Provide the (x, y) coordinate of the cell's center where the given text is located.  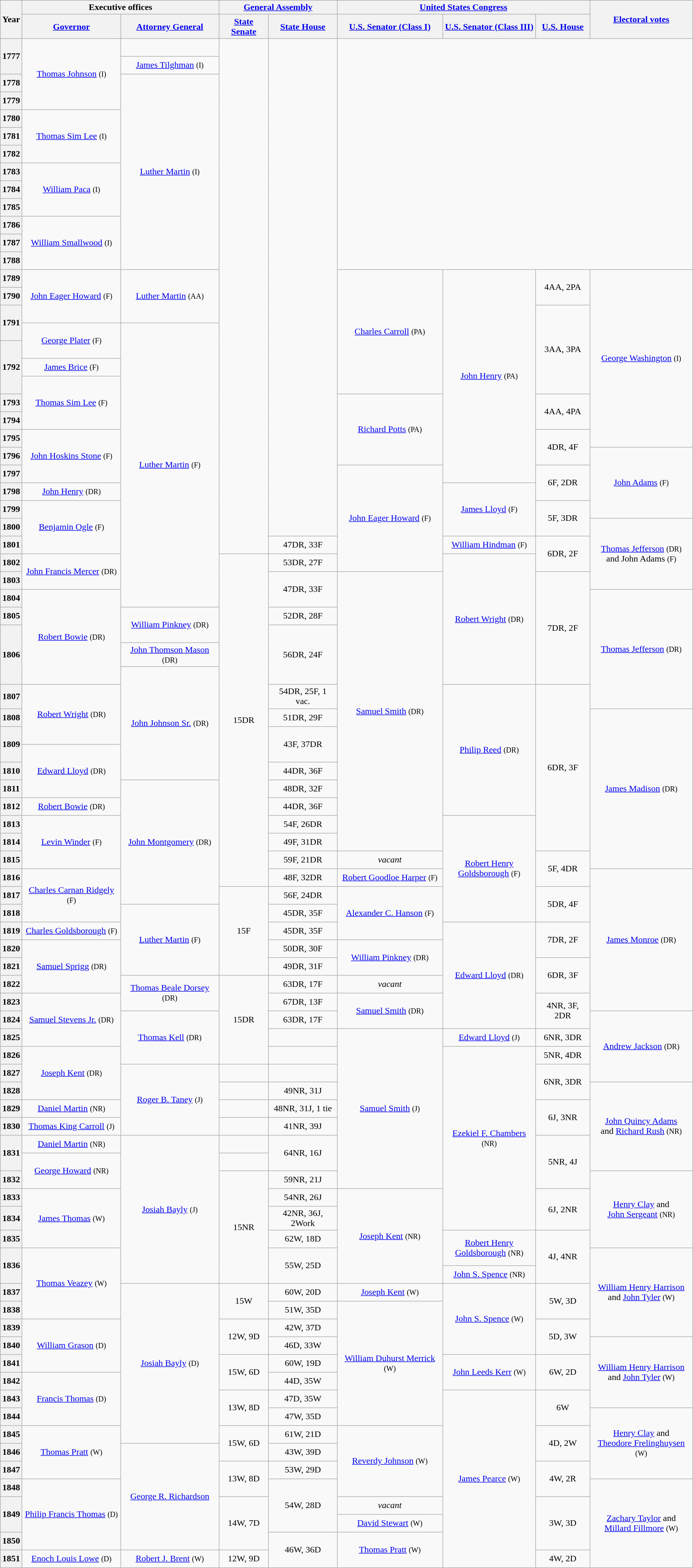
4AA, 4PA (563, 412)
George Plater (F) (71, 341)
3W, 3D (563, 1523)
60W, 20D (303, 1292)
43W, 39D (303, 1452)
49NR, 31J (303, 1090)
1795 (11, 438)
4W, 2D (563, 1559)
1809 (11, 744)
James Madison (DR) (641, 788)
5W, 3D (563, 1301)
53DR, 27F (303, 563)
1790 (11, 296)
59F, 21DR (303, 860)
67DR, 13F (303, 1002)
Francis Thomas (D) (71, 1399)
55W, 25D (303, 1266)
Henry Clay andTheodore Frelinghuysen (W) (641, 1443)
4D, 2W (563, 1443)
Electoral votes (641, 19)
41NR, 39J (303, 1126)
1846 (11, 1452)
62W, 18D (303, 1239)
1851 (11, 1559)
3AA, 3PA (563, 349)
1849 (11, 1514)
1845 (11, 1434)
61W, 21D (303, 1434)
1796 (11, 456)
James Brice (F) (71, 367)
Charles Goldsborough (F) (71, 931)
1798 (11, 492)
1797 (11, 474)
1804 (11, 598)
U.S. House (563, 27)
1819 (11, 931)
1808 (11, 717)
John S. Spence (W) (489, 1319)
Samuel Sprigg (DR) (71, 966)
James Tilghman (I) (170, 65)
1837 (11, 1292)
George Howard (NR) (71, 1170)
1812 (11, 806)
1799 (11, 509)
1830 (11, 1126)
51W, 35D (303, 1310)
State Senate (244, 27)
6J, 2NR (563, 1209)
1810 (11, 771)
5F, 3DR (563, 518)
1826 (11, 1055)
Thomas King Carroll (J) (71, 1126)
Attorney General (170, 27)
5F, 4DR (563, 868)
United States Congress (463, 7)
1792 (11, 367)
John Johnson Sr. (DR) (170, 723)
1777 (11, 56)
James Pearce (W) (489, 1479)
1778 (11, 83)
46W, 36D (303, 1550)
Richard Potts (PA) (390, 429)
Andrew Jackson (DR) (641, 1046)
1817 (11, 895)
56F, 24DR (303, 895)
5NR, 4J (563, 1162)
Thomas Johnson (I) (71, 74)
1815 (11, 860)
1794 (11, 421)
Thomas Sim Lee (I) (71, 136)
1818 (11, 913)
1791 (11, 323)
Thomas Beale Dorsey (DR) (170, 993)
51DR, 29F (303, 717)
1820 (11, 948)
15NR (244, 1227)
54DR, 25F, 1 vac. (303, 697)
Year (11, 19)
1816 (11, 877)
1834 (11, 1218)
1788 (11, 261)
48DR, 32F (303, 788)
General Assembly (278, 7)
5DR, 4F (563, 904)
1848 (11, 1488)
John Adams (F) (641, 483)
15W (244, 1301)
Robert HenryGoldsborough (NR) (489, 1248)
54NR, 26J (303, 1197)
1840 (11, 1346)
44D, 35W (303, 1381)
1839 (11, 1328)
Thomas Jefferson (DR) and John Adams (F) (641, 554)
William Duhurst Merrick (W) (390, 1363)
William Grason (D) (71, 1346)
6W (563, 1408)
6W, 2D (563, 1372)
14W, 7D (244, 1523)
1800 (11, 527)
1793 (11, 403)
50DR, 30F (303, 948)
1803 (11, 580)
1847 (11, 1470)
John Quincy Adamsand Richard Rush (NR) (641, 1126)
Robert Goodloe Harper (F) (390, 877)
Thomas Sim Lee (F) (71, 403)
1801 (11, 545)
5NR, 4DR (563, 1055)
49F, 31DR (303, 842)
1821 (11, 966)
1833 (11, 1197)
4W, 2R (563, 1479)
Joseph Kent (W) (390, 1292)
1805 (11, 616)
1783 (11, 172)
1841 (11, 1363)
Philip Francis Thomas (D) (71, 1514)
6DR, 2F (563, 554)
1829 (11, 1108)
1836 (11, 1266)
Charles Carroll (PA) (390, 332)
Thomas Jefferson (DR) (641, 649)
1832 (11, 1179)
Edward Lloyd (J) (489, 1037)
Thomas Kell (DR) (170, 1037)
Zachary Taylor andMillard Fillmore (W) (641, 1523)
John Francis Mercer (DR) (71, 572)
John Henry (DR) (71, 492)
Robert J. Brent (W) (170, 1559)
Roger B. Taney (J) (170, 1099)
Josiah Bayly (D) (170, 1363)
59NR, 21J (303, 1179)
1811 (11, 788)
William Smallwood (I) (71, 243)
1850 (11, 1541)
Governor (71, 27)
1814 (11, 842)
William Hindman (F) (489, 545)
1842 (11, 1381)
1786 (11, 225)
1822 (11, 984)
1844 (11, 1417)
James Thomas (W) (71, 1218)
1789 (11, 278)
4NR, 3F, 2DR (563, 1011)
48NR, 31J, 1 tie (303, 1108)
Benjamin Ogle (F) (71, 527)
1807 (11, 697)
Luther Martin (AA) (170, 296)
1831 (11, 1153)
1784 (11, 190)
1813 (11, 824)
42W, 37D (303, 1328)
1835 (11, 1239)
1780 (11, 118)
State House (303, 27)
U.S. Senator (Class III) (489, 27)
47W, 35D (303, 1417)
Thomas Veazey (W) (71, 1283)
64NR, 16J (303, 1153)
Reverdy Johnson (W) (390, 1461)
Joseph Kent (NR) (390, 1236)
1785 (11, 207)
Robert HenryGoldsborough (F) (489, 868)
48F, 32DR (303, 877)
Alexander C. Hanson (F) (390, 913)
4J, 4NR (563, 1257)
Executive offices (121, 7)
1838 (11, 1310)
Levin Winder (F) (71, 842)
4DR, 4F (563, 447)
54W, 28D (303, 1505)
John S. Spence (NR) (489, 1274)
5D, 3W (563, 1337)
1824 (11, 1019)
John Thomson Mason (DR) (170, 654)
Luther Martin (I) (170, 172)
Joseph Kent (DR) (71, 1073)
1782 (11, 154)
U.S. Senator (Class I) (390, 27)
John Leeds Kerr (W) (489, 1372)
42NR, 36J, 2Work (303, 1218)
Samuel Stevens Jr. (DR) (71, 1019)
1787 (11, 243)
1825 (11, 1037)
1802 (11, 563)
52DR, 28F (303, 616)
47D, 35W (303, 1399)
John Montgomery (DR) (170, 842)
43F, 37DR (303, 744)
George R. Richardson (170, 1497)
James Monroe (DR) (641, 939)
60W, 19D (303, 1363)
Ezekiel F. Chambers (NR) (489, 1138)
Charles Carnan Ridgely (F) (71, 895)
John Hoskins Stone (F) (71, 456)
John Henry (PA) (489, 376)
William Paca (I) (71, 190)
6F, 2DR (563, 483)
56DR, 24F (303, 654)
Enoch Louis Lowe (D) (71, 1559)
1806 (11, 654)
Philip Reed (DR) (489, 750)
4AA, 2PA (563, 287)
1823 (11, 1002)
1828 (11, 1090)
George Washington (I) (641, 358)
6J, 3NR (563, 1117)
1843 (11, 1399)
James Lloyd (F) (489, 509)
1779 (11, 101)
53W, 29D (303, 1470)
46D, 33W (303, 1346)
Henry Clay andJohn Sergeant (NR) (641, 1209)
54F, 26DR (303, 824)
49DR, 31F (303, 966)
1827 (11, 1073)
1781 (11, 136)
15F (244, 931)
Samuel Smith (J) (390, 1108)
Josiah Bayly (J) (170, 1209)
David Stewart (W) (390, 1523)
